From the cell containing the given text, extract its center point as (X, Y) coordinate. 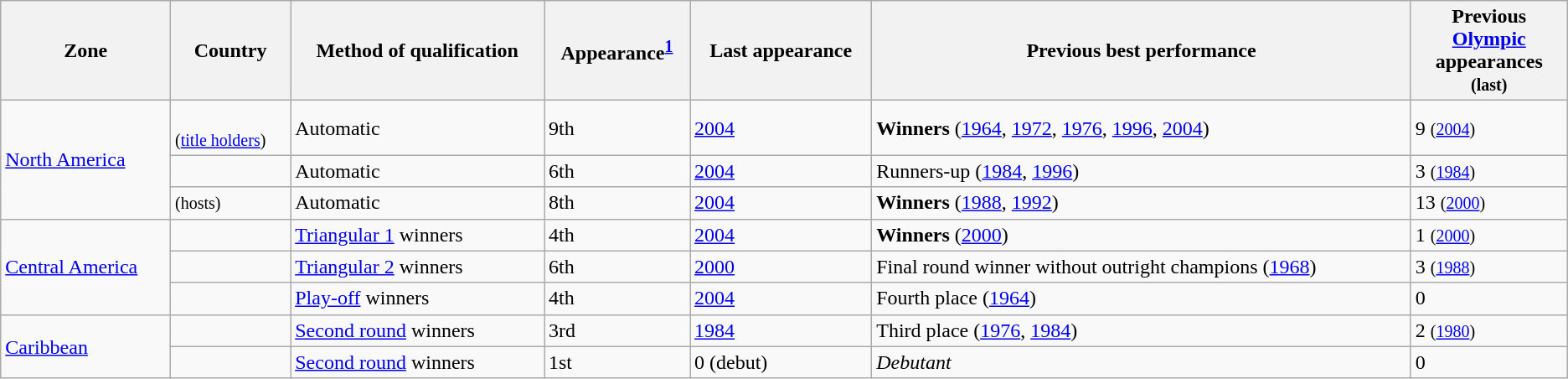
(hosts) (231, 203)
8th (617, 203)
Appearance1 (617, 50)
3rd (617, 330)
(title holders) (231, 127)
Winners (1988, 1992) (1142, 203)
Winners (2000) (1142, 235)
Country (231, 50)
Central America (85, 267)
Third place (1976, 1984) (1142, 330)
Last appearance (781, 50)
3 (1984) (1489, 171)
0 (debut) (781, 362)
Runners-up (1984, 1996) (1142, 171)
North America (85, 159)
3 (1988) (1489, 267)
1st (617, 362)
Triangular 2 winners (417, 267)
9th (617, 127)
Method of qualification (417, 50)
Previous Olympic appearances(last) (1489, 50)
1 (2000) (1489, 235)
Caribbean (85, 346)
Play-off winners (417, 299)
13 (2000) (1489, 203)
1984 (781, 330)
2 (1980) (1489, 330)
Final round winner without outright champions (1968) (1142, 267)
Triangular 1 winners (417, 235)
Winners (1964, 1972, 1976, 1996, 2004) (1142, 127)
9 (2004) (1489, 127)
2000 (781, 267)
Zone (85, 50)
Previous best performance (1142, 50)
Fourth place (1964) (1142, 299)
Debutant (1142, 362)
